For the text-containing cell, return its midpoint in (X, Y) coordinate format. 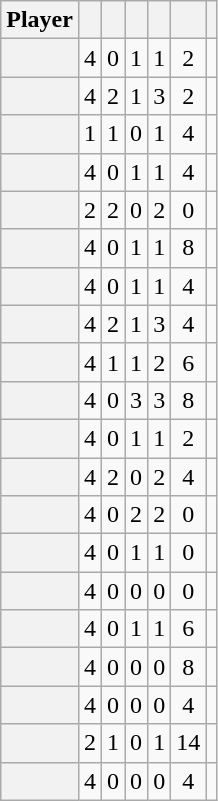
14 (188, 743)
Player (40, 20)
